Return the [x, y] coordinate for the center point of the cell that contains the specified text.  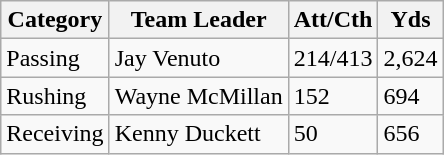
Team Leader [198, 20]
2,624 [410, 58]
Yds [410, 20]
Category [55, 20]
152 [333, 96]
50 [333, 134]
656 [410, 134]
Jay Venuto [198, 58]
Kenny Duckett [198, 134]
Att/Cth [333, 20]
Rushing [55, 96]
Receiving [55, 134]
214/413 [333, 58]
Passing [55, 58]
694 [410, 96]
Wayne McMillan [198, 96]
